Output the [X, Y] coordinate of the center of the cell containing the given text.  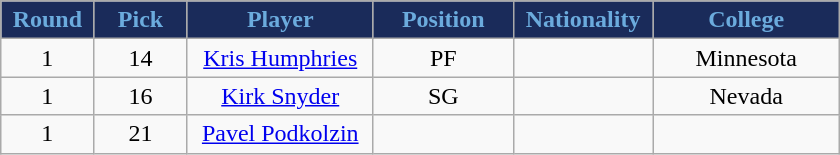
Nevada [746, 96]
Pick [140, 20]
Position [443, 20]
Nationality [583, 20]
14 [140, 58]
Minnesota [746, 58]
SG [443, 96]
Kris Humphries [280, 58]
College [746, 20]
16 [140, 96]
Kirk Snyder [280, 96]
PF [443, 58]
Round [48, 20]
21 [140, 134]
Player [280, 20]
Pavel Podkolzin [280, 134]
